Return [X, Y] of the center of cell containing provided text 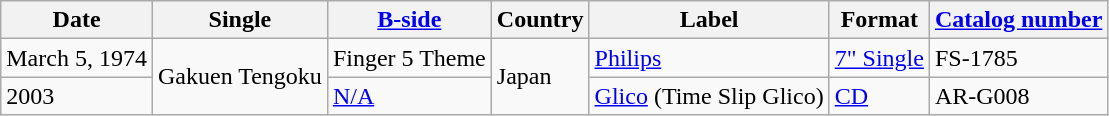
FS-1785 [1018, 58]
2003 [77, 96]
AR-G008 [1018, 96]
B-side [409, 20]
Catalog number [1018, 20]
Glico (Time Slip Glico) [709, 96]
Philips [709, 58]
Country [540, 20]
Format [879, 20]
N/A [409, 96]
Label [709, 20]
Finger 5 Theme [409, 58]
Date [77, 20]
March 5, 1974 [77, 58]
Japan [540, 77]
Single [240, 20]
Gakuen Tengoku [240, 77]
7" Single [879, 58]
CD [879, 96]
